Return the (X, Y) coordinate for the center point of the cell that contains the specified text.  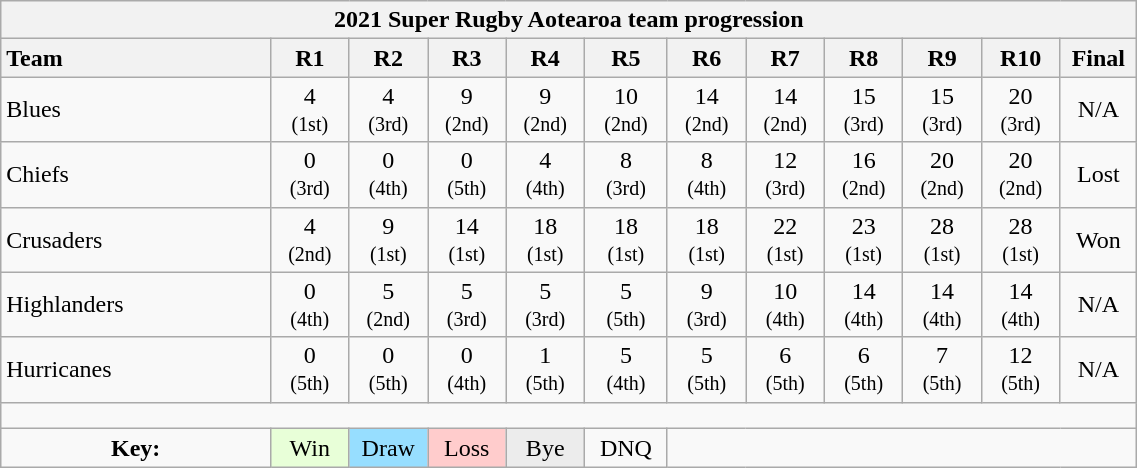
Bye (545, 448)
Lost (1098, 174)
10 (4th) (785, 304)
4 (1st) (310, 110)
Key: (136, 448)
2021 Super Rugby Aotearoa team progression (569, 20)
Team (136, 58)
12 (5th) (1020, 370)
14 (1st) (467, 240)
5 (4th) (626, 370)
Loss (467, 448)
R6 (706, 58)
R2 (388, 58)
4 (3rd) (388, 110)
4 (2nd) (310, 240)
12 (3rd) (785, 174)
8 (4th) (706, 174)
9 (1st) (388, 240)
Blues (136, 110)
Final (1098, 58)
Highlanders (136, 304)
22 (1st) (785, 240)
R9 (942, 58)
R3 (467, 58)
R1 (310, 58)
16 (2nd) (863, 174)
23 (1st) (863, 240)
1 (5th) (545, 370)
20 (3rd) (1020, 110)
Hurricanes (136, 370)
0 (3rd) (310, 174)
10 (2nd) (626, 110)
Won (1098, 240)
4 (4th) (545, 174)
R10 (1020, 58)
9 (3rd) (706, 304)
8 (3rd) (626, 174)
5 (2nd) (388, 304)
Draw (388, 448)
Chiefs (136, 174)
R4 (545, 58)
7 (5th) (942, 370)
Crusaders (136, 240)
Win (310, 448)
DNQ (626, 448)
R7 (785, 58)
R8 (863, 58)
R5 (626, 58)
